Capture the cell that displays the provided text and extract its (X, Y) central coordinate. 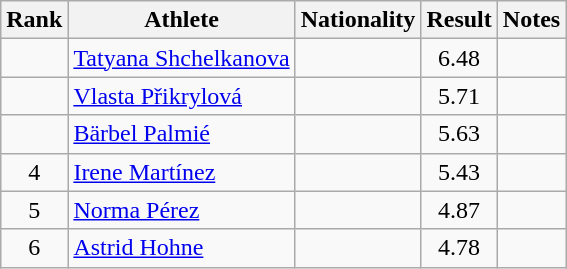
Vlasta Přikrylová (182, 96)
Result (459, 20)
Athlete (182, 20)
4.78 (459, 248)
Notes (531, 20)
Irene Martínez (182, 172)
6.48 (459, 58)
5.43 (459, 172)
Tatyana Shchelkanova (182, 58)
Norma Pérez (182, 210)
5.63 (459, 134)
4 (34, 172)
4.87 (459, 210)
Nationality (358, 20)
5 (34, 210)
Bärbel Palmié (182, 134)
5.71 (459, 96)
Astrid Hohne (182, 248)
Rank (34, 20)
6 (34, 248)
